Provide the (X, Y) coordinate of the cell's center where the given text is located.  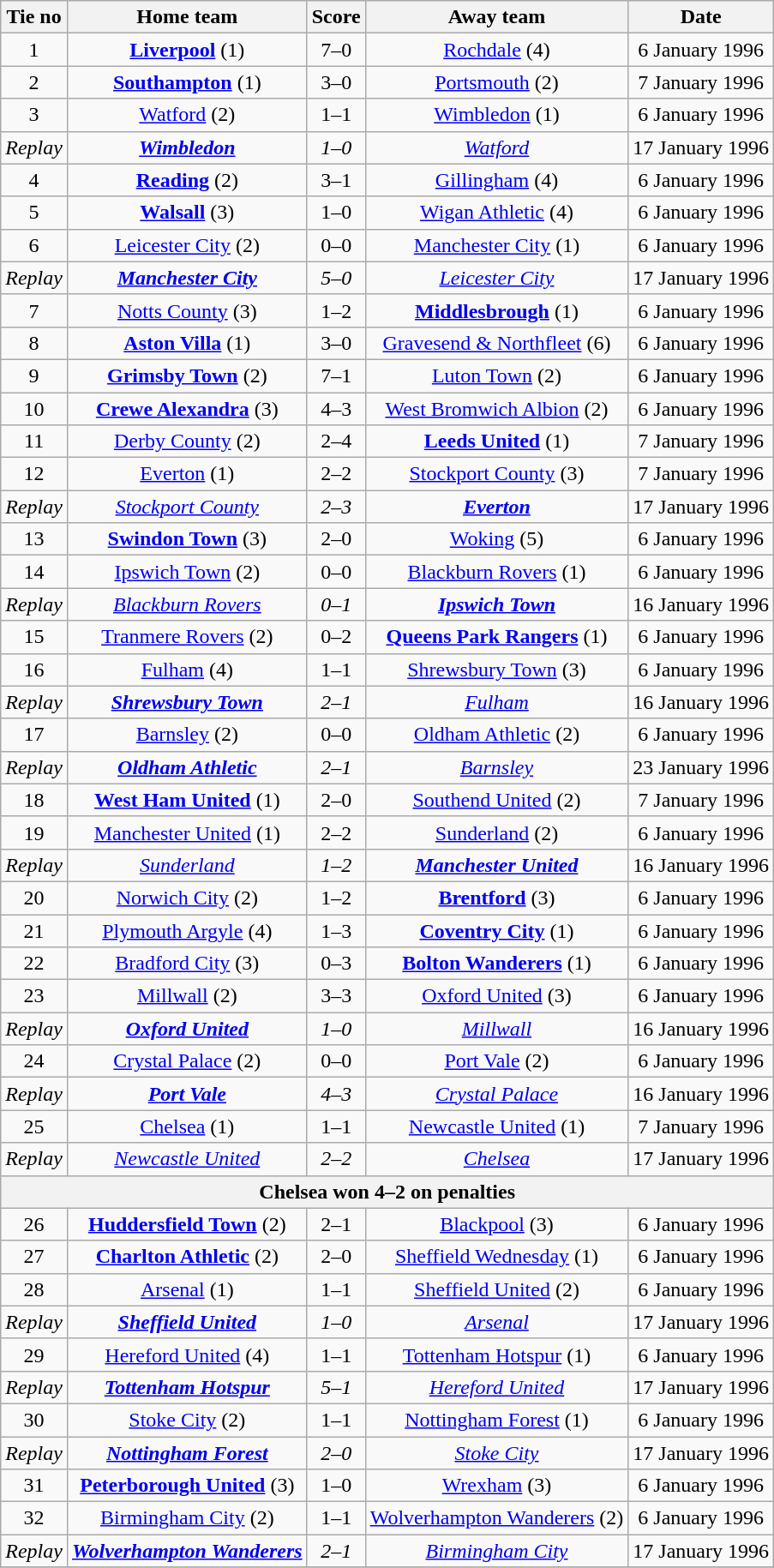
West Bromwich Albion (2) (497, 409)
Manchester United (497, 865)
Crewe Alexandra (3) (187, 409)
Blackpool (3) (497, 1224)
Away team (497, 17)
Southend United (2) (497, 800)
Barnsley (2) (187, 735)
23 January 1996 (701, 767)
Queens Park Rangers (1) (497, 637)
24 (34, 1061)
15 (34, 637)
Ipswich Town (497, 604)
Charlton Athletic (2) (187, 1257)
Barnsley (497, 767)
0–1 (336, 604)
Woking (5) (497, 539)
Millwall (2) (187, 996)
9 (34, 375)
2 (34, 82)
25 (34, 1126)
Everton (1) (187, 474)
Sheffield United (2) (497, 1289)
Hereford United (4) (187, 1355)
Stockport County (3) (497, 474)
8 (34, 343)
Crystal Palace (2) (187, 1061)
Aston Villa (1) (187, 343)
Wigan Athletic (4) (497, 213)
Sunderland (187, 865)
Nottingham Forest (1) (497, 1420)
Chelsea won 4–2 on penalties (387, 1192)
Leeds United (1) (497, 442)
18 (34, 800)
Fulham (497, 702)
Newcastle United (1) (497, 1126)
Home team (187, 17)
Sunderland (2) (497, 832)
Oldham Athletic (2) (497, 735)
Fulham (4) (187, 670)
5–1 (336, 1387)
Date (701, 17)
Shrewsbury Town (187, 702)
3 (34, 115)
Hereford United (497, 1387)
Oldham Athletic (187, 767)
0–2 (336, 637)
Shrewsbury Town (3) (497, 670)
Swindon Town (3) (187, 539)
Port Vale (2) (497, 1061)
3–3 (336, 996)
17 (34, 735)
2–3 (336, 507)
Derby County (2) (187, 442)
Tottenham Hotspur (1) (497, 1355)
Millwall (497, 1029)
Blackburn Rovers (187, 604)
23 (34, 996)
7–0 (336, 50)
Wrexham (3) (497, 1486)
Arsenal (497, 1322)
Chelsea (1) (187, 1126)
10 (34, 409)
Luton Town (2) (497, 375)
26 (34, 1224)
Chelsea (497, 1159)
Grimsby Town (2) (187, 375)
Manchester City (187, 278)
Stoke City (497, 1453)
Sheffield United (187, 1322)
1 (34, 50)
7–1 (336, 375)
Oxford United (3) (497, 996)
Plymouth Argyle (4) (187, 930)
6 (34, 245)
Oxford United (187, 1029)
Leicester City (2) (187, 245)
22 (34, 964)
Middlesbrough (1) (497, 310)
Tottenham Hotspur (187, 1387)
Leicester City (497, 278)
Portsmouth (2) (497, 82)
Reading (2) (187, 180)
4 (34, 180)
Crystal Palace (497, 1094)
Wolverhampton Wanderers (2) (497, 1518)
Birmingham City (497, 1551)
Sheffield Wednesday (1) (497, 1257)
13 (34, 539)
12 (34, 474)
27 (34, 1257)
Watford (497, 147)
Peterborough United (3) (187, 1486)
Nottingham Forest (187, 1453)
Wimbledon (1) (497, 115)
Wimbledon (187, 147)
Bradford City (3) (187, 964)
Liverpool (1) (187, 50)
31 (34, 1486)
Ipswich Town (2) (187, 572)
5–0 (336, 278)
Stockport County (187, 507)
Gillingham (4) (497, 180)
Walsall (3) (187, 213)
29 (34, 1355)
Gravesend & Northfleet (6) (497, 343)
Brentford (3) (497, 898)
Manchester United (1) (187, 832)
West Ham United (1) (187, 800)
Southampton (1) (187, 82)
0–3 (336, 964)
20 (34, 898)
Manchester City (1) (497, 245)
Notts County (3) (187, 310)
16 (34, 670)
5 (34, 213)
Birmingham City (2) (187, 1518)
Bolton Wanderers (1) (497, 964)
Stoke City (2) (187, 1420)
Watford (2) (187, 115)
11 (34, 442)
Arsenal (1) (187, 1289)
3–1 (336, 180)
Everton (497, 507)
Tranmere Rovers (2) (187, 637)
Blackburn Rovers (1) (497, 572)
Score (336, 17)
19 (34, 832)
Port Vale (187, 1094)
32 (34, 1518)
Wolverhampton Wanderers (187, 1551)
Coventry City (1) (497, 930)
Tie no (34, 17)
14 (34, 572)
7 (34, 310)
Huddersfield Town (2) (187, 1224)
Norwich City (2) (187, 898)
30 (34, 1420)
28 (34, 1289)
Newcastle United (187, 1159)
21 (34, 930)
1–3 (336, 930)
2–4 (336, 442)
Rochdale (4) (497, 50)
